Return [X, Y] of the center of cell containing provided text 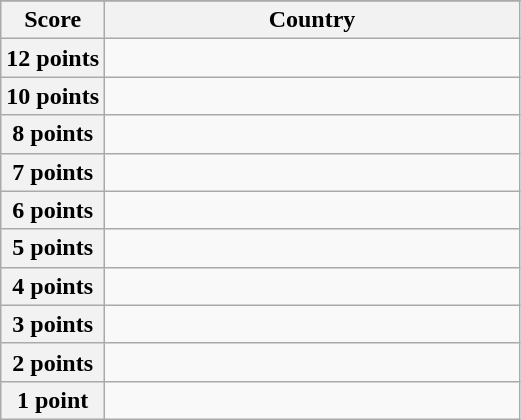
1 point [53, 400]
5 points [53, 248]
12 points [53, 58]
7 points [53, 172]
Score [53, 20]
2 points [53, 362]
10 points [53, 96]
4 points [53, 286]
8 points [53, 134]
Country [312, 20]
3 points [53, 324]
6 points [53, 210]
